Pinpoint the cell where the given text exists, returning its [X, Y] midpoint coordinate. 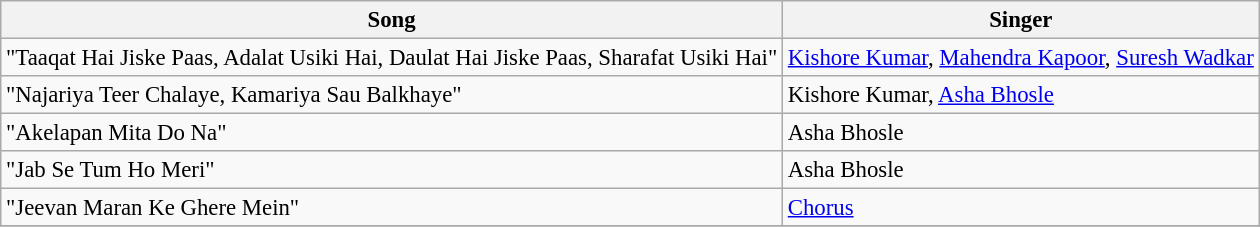
Kishore Kumar, Mahendra Kapoor, Suresh Wadkar [1020, 58]
"Akelapan Mita Do Na" [392, 133]
"Taaqat Hai Jiske Paas, Adalat Usiki Hai, Daulat Hai Jiske Paas, Sharafat Usiki Hai" [392, 58]
"Najariya Teer Chalaye, Kamariya Sau Balkhaye" [392, 95]
Kishore Kumar, Asha Bhosle [1020, 95]
Song [392, 20]
"Jeevan Maran Ke Ghere Mein" [392, 208]
"Jab Se Tum Ho Meri" [392, 170]
Singer [1020, 20]
Chorus [1020, 208]
